Return the [X, Y] coordinate for the center point of the cell that contains the specified text.  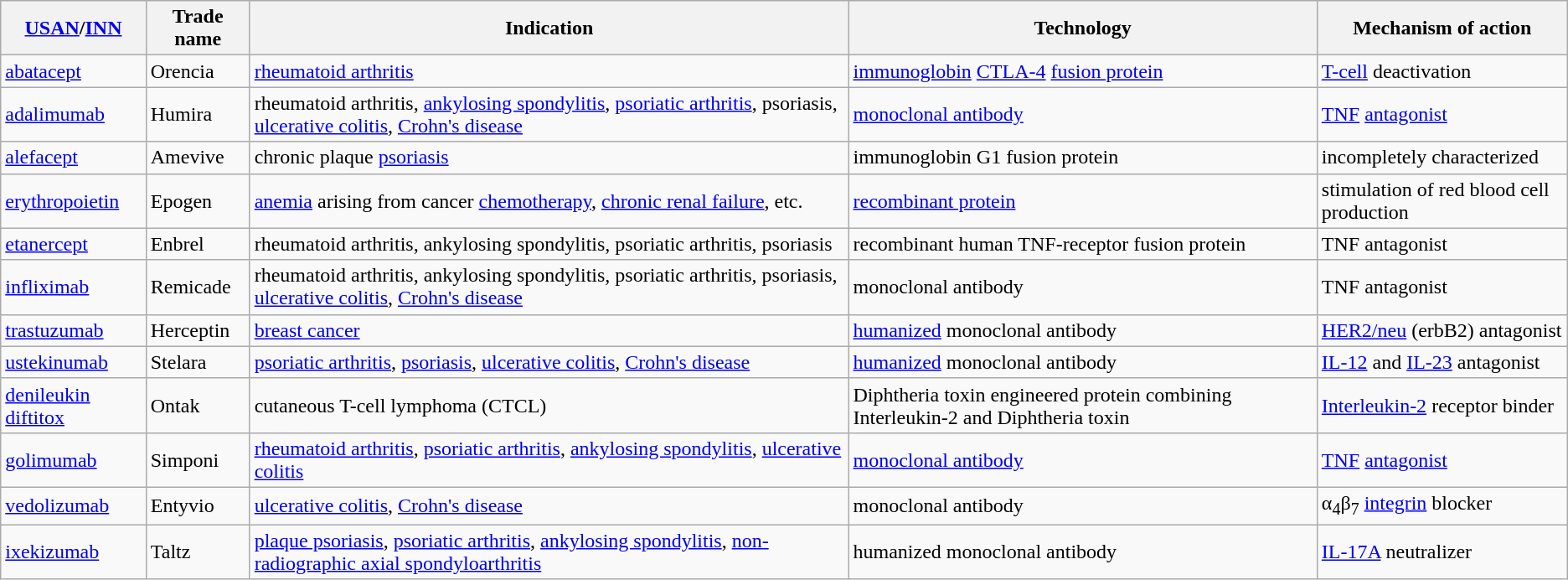
breast cancer [549, 330]
ixekizumab [74, 552]
rheumatoid arthritis, psoriatic arthritis, ankylosing spondylitis, ulcerative colitis [549, 459]
α4β7 integrin blocker [1442, 505]
erythropoietin [74, 201]
Enbrel [198, 244]
Epogen [198, 201]
recombinant protein [1082, 201]
Ontak [198, 406]
Amevive [198, 158]
Humira [198, 114]
recombinant human TNF-receptor fusion protein [1082, 244]
incompletely characterized [1442, 158]
etanercept [74, 244]
Remicade [198, 287]
abatacept [74, 71]
cutaneous T-cell lymphoma (CTCL) [549, 406]
Orencia [198, 71]
Stelara [198, 362]
Mechanism of action [1442, 28]
adalimumab [74, 114]
Technology [1082, 28]
rheumatoid arthritis, ankylosing spondylitis, psoriatic arthritis, psoriasis [549, 244]
chronic plaque psoriasis [549, 158]
stimulation of red blood cell production [1442, 201]
golimumab [74, 459]
anemia arising from cancer chemotherapy, chronic renal failure, etc. [549, 201]
psoriatic arthritis, psoriasis, ulcerative colitis, Crohn's disease [549, 362]
ulcerative colitis, Crohn's disease [549, 505]
Simponi [198, 459]
USAN/INN [74, 28]
infliximab [74, 287]
vedolizumab [74, 505]
Taltz [198, 552]
HER2/neu (erbB2) antagonist [1442, 330]
IL-12 and IL-23 antagonist [1442, 362]
Entyvio [198, 505]
plaque psoriasis, psoriatic arthritis, ankylosing spondylitis, non-radiographic axial spondyloarthritis [549, 552]
trastuzumab [74, 330]
immunoglobin G1 fusion protein [1082, 158]
alefacept [74, 158]
IL-17A neutralizer [1442, 552]
Diphtheria toxin engineered protein combining Interleukin-2 and Diphtheria toxin [1082, 406]
Trade name [198, 28]
Herceptin [198, 330]
ustekinumab [74, 362]
immunoglobin CTLA-4 fusion protein [1082, 71]
Indication [549, 28]
denileukin diftitox [74, 406]
T-cell deactivation [1442, 71]
Interleukin-2 receptor binder [1442, 406]
rheumatoid arthritis [549, 71]
